Capture the cell that displays the provided text and extract its (x, y) central coordinate. 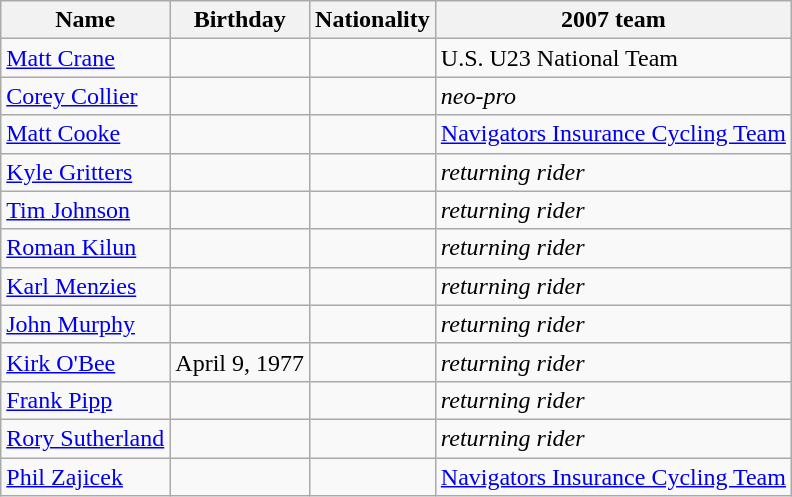
Birthday (240, 20)
Matt Cooke (86, 134)
U.S. U23 National Team (613, 58)
Nationality (373, 20)
John Murphy (86, 324)
Matt Crane (86, 58)
Roman Kilun (86, 248)
Karl Menzies (86, 286)
Corey Collier (86, 96)
April 9, 1977 (240, 362)
Frank Pipp (86, 400)
Kirk O'Bee (86, 362)
Name (86, 20)
Kyle Gritters (86, 172)
2007 team (613, 20)
Tim Johnson (86, 210)
Rory Sutherland (86, 438)
neo-pro (613, 96)
Phil Zajicek (86, 477)
